Identify which cell holds the provided text, then report its [X, Y] central coordinate. 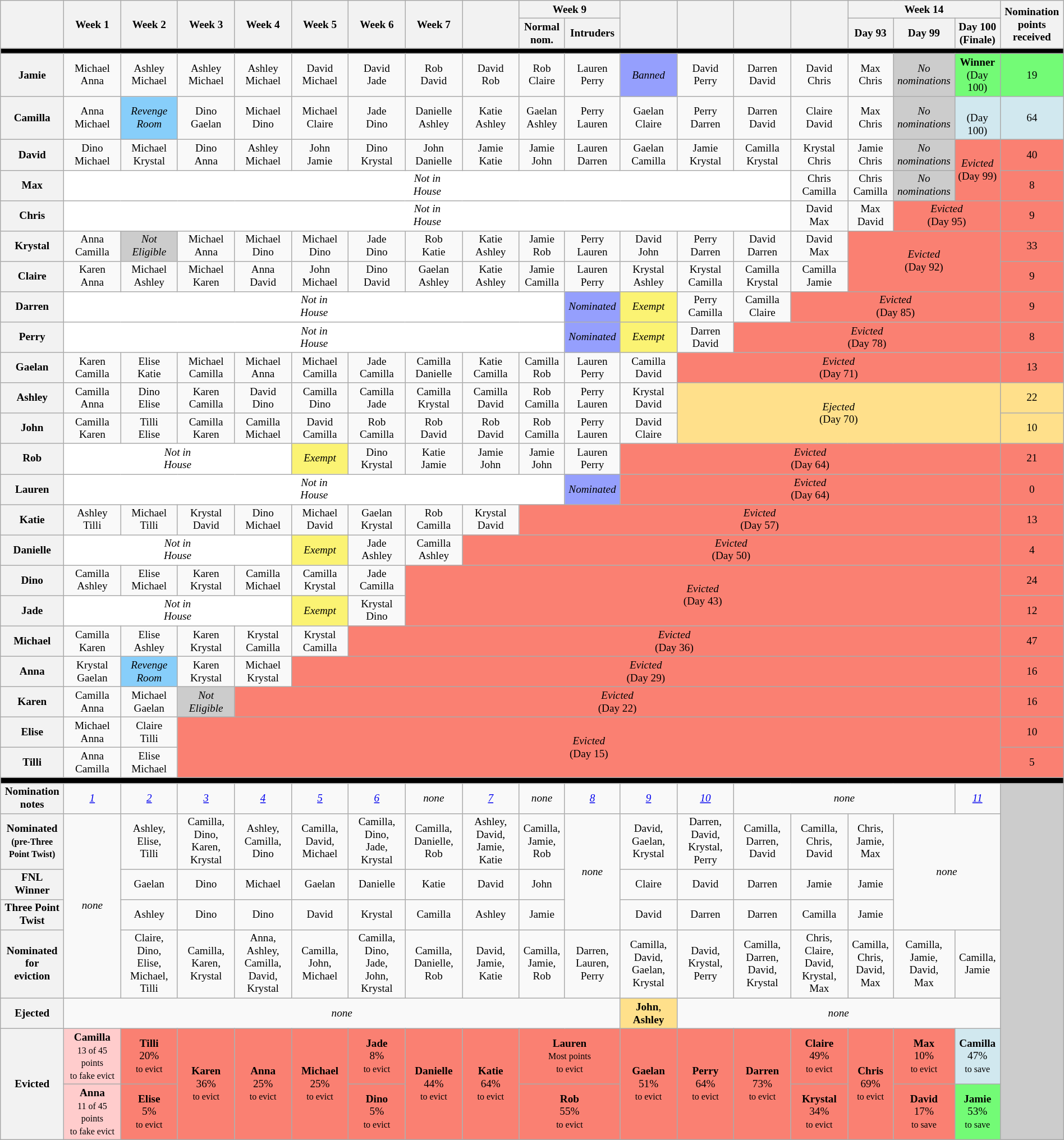
Nominated foreviction [33, 964]
DavidMichael [320, 75]
Week 1 [92, 25]
Camilla,Chris,David,Max [871, 964]
Max [33, 185]
MichaelGaelan [149, 702]
CamillaJamie [819, 276]
12 [1031, 611]
21 [1031, 459]
Ashley,Elise,Tilli [149, 841]
KrystalDino [377, 611]
Anna25%to evict [263, 1084]
Darren73%to evict [762, 1084]
Krystal34%to evict [819, 1111]
Ejected [33, 1013]
AshleyTilli [92, 519]
DavidCamilla [320, 428]
ClaireTilli [149, 732]
DinoGaelan [205, 118]
Jade [33, 611]
Michael25%to evict [320, 1084]
DinoAnna [205, 155]
Day 99 [924, 33]
Week 6 [377, 25]
Chris,Claire,David,Krystal,Max [819, 964]
33 [1031, 246]
Lauren [33, 489]
Camilla,Chris,David [819, 841]
JohnDanielle [433, 155]
KrystalChris [819, 155]
Day 93 [871, 33]
MichaelTilli [149, 519]
Evicted(Day 22) [617, 702]
19 [1031, 75]
Week 9 [570, 10]
1 [92, 798]
Camilla,Dino,Jade,Krystal [377, 841]
Evicted(Day 95) [947, 216]
Jamie53%to save [978, 1111]
LaurenMost pointsto evict [570, 1056]
Evicted(Day 43) [703, 596]
Karen [33, 702]
Camilla,Jamie [978, 964]
JamieKrystal [705, 155]
Anna [33, 671]
KatieCamilla [490, 368]
David,Jamie,Katie [490, 964]
MichaelAshley [149, 276]
Dino5%to evict [377, 1111]
0 [1031, 489]
AnnaMichael [92, 118]
Camilla47%to save [978, 1056]
CamillaClaire [762, 306]
Evicted(Day 57) [760, 519]
Week 3 [205, 25]
Evicted [33, 1084]
Evicted(Day 85) [896, 306]
MaxDavid [871, 216]
MichaelClaire [320, 118]
Camilla13 of 45 pointsto fake evict [92, 1056]
Camilla,Dino,Karen,Krystal [205, 841]
Claire,Dino,Elise,Michael,Tilli [149, 964]
Winner(Day 100) [978, 75]
MichaelKaren [205, 276]
PerryCamilla [705, 306]
Tilli20%to evict [149, 1056]
Perry64%to evict [705, 1084]
KrystalGaelan [92, 671]
David17%to save [924, 1111]
KatieJamie [433, 459]
JamieKatie [490, 155]
Ashley,David,Jamie,Katie [490, 841]
Perry [33, 337]
MichaelDavid [320, 519]
David,Gaelan,Krystal [649, 841]
Claire49%to evict [819, 1056]
Camilla,Jamie,David,Max [924, 964]
Chris69%to evict [871, 1084]
3 [205, 798]
Katie64%to evict [490, 1084]
Ashley,Camilla,Dino [263, 841]
Darren,Lauren,Perry [593, 964]
KarenAnna [92, 276]
RobClaire [542, 75]
DanielleAshley [433, 118]
Evicted(Day 92) [924, 261]
CamillaJade [377, 398]
Evicted(Day 50) [732, 550]
Evicted(Day 71) [838, 368]
Elise [33, 732]
24 [1031, 580]
Karen36%to evict [205, 1084]
Week 7 [433, 25]
Jade8%to evict [377, 1056]
GaelanKrystal [377, 519]
DavidJohn [649, 246]
Nomination points received [1031, 25]
Rob55%to evict [570, 1111]
CamillaRob [542, 368]
Camilla,Darren,David [762, 841]
Ejected(Day 70) [838, 413]
GaelanClaire [649, 118]
JamieRob [542, 246]
DavidRob [490, 75]
22 [1031, 398]
LaurenDarren [593, 155]
RobKatie [433, 246]
Three Point Twist [33, 914]
Banned [649, 75]
Revenge Room [149, 671]
Anna,Ashley,Camilla,David,Krystal [263, 964]
KrystalAshley [649, 276]
Camilla,Darren,David,Krystal [762, 964]
Danielle44%to evict [433, 1084]
CamillaDino [320, 398]
Elise5%to evict [149, 1111]
RevengeRoom [149, 118]
DavidChris [819, 75]
6 [377, 798]
EliseAshley [149, 641]
Week 14 [924, 10]
JamieCamilla [542, 276]
DavidDarren [762, 246]
(Day 100) [978, 118]
Day 100(Finale) [978, 33]
David,Krystal,Perry [705, 964]
John,Ashley [649, 1013]
Max10%to evict [924, 1056]
Intruders [593, 33]
47 [1031, 641]
Camilla,Dino,Jade,John,Krystal [377, 964]
DavidJade [377, 75]
Evicted(Day 78) [868, 337]
64 [1031, 118]
Camilla,Karen,Krystal [205, 964]
Gaelan51%to evict [649, 1084]
DinoDavid [377, 276]
FNL Winner [33, 884]
Tilli [33, 763]
Week 2 [149, 25]
GaelanCamilla [649, 155]
CamillaDanielle [433, 368]
Chris [33, 216]
Camilla,David,Michael [320, 841]
DavidDino [263, 398]
Week 4 [263, 25]
JohnMichael [320, 276]
Nominated(pre-Three Point Twist) [33, 841]
JadeAshley [377, 550]
2 [149, 798]
Evicted(Day 99) [978, 170]
EliseKatie [149, 368]
Camilla,David,Gaelan,Krystal [649, 964]
DinoElise [149, 398]
7 [490, 798]
Evicted(Day 15) [589, 747]
AnnaDavid [263, 276]
Rob [33, 459]
11 [978, 798]
Nomination notes [33, 798]
Normal nom. [542, 33]
Week 5 [320, 25]
DavidClaire [649, 428]
JohnJamie [320, 155]
DavidPerry [705, 75]
JamieChris [871, 155]
TilliElise [149, 428]
40 [1031, 155]
Evicted(Day 29) [645, 671]
ClaireDavid [819, 118]
Evicted(Day 36) [675, 641]
Anna11 of 45 pointsto fake evict [92, 1111]
Chris,Jamie,Max [871, 841]
Camilla,John,Michael [320, 964]
Darren,David,Krystal,Perry [705, 841]
